Scan for the cell matching the given text and deliver its [x, y] coordinate at center. 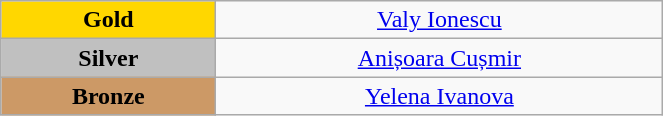
Anișoara Cușmir [440, 58]
Silver [108, 58]
Gold [108, 20]
Yelena Ivanova [440, 96]
Bronze [108, 96]
Valy Ionescu [440, 20]
